Scan for the cell matching the given text and deliver its (x, y) coordinate at center. 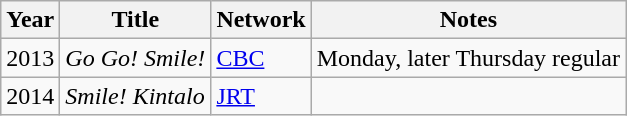
Network (261, 20)
Go Go! Smile! (136, 58)
2013 (30, 58)
CBC (261, 58)
Smile! Kintalo (136, 96)
JRT (261, 96)
Monday, later Thursday regular (468, 58)
2014 (30, 96)
Title (136, 20)
Year (30, 20)
Notes (468, 20)
